Detect which cell encompasses the target text, then output its [X, Y] center coordinate. 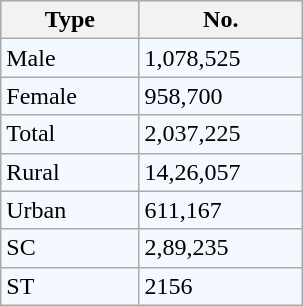
2156 [221, 286]
ST [70, 286]
Female [70, 96]
Total [70, 134]
Rural [70, 172]
2,037,225 [221, 134]
14,26,057 [221, 172]
1,078,525 [221, 58]
Male [70, 58]
No. [221, 20]
Urban [70, 210]
958,700 [221, 96]
SC [70, 248]
611,167 [221, 210]
Type [70, 20]
2,89,235 [221, 248]
